Identify which cell holds the provided text, then report its [x, y] central coordinate. 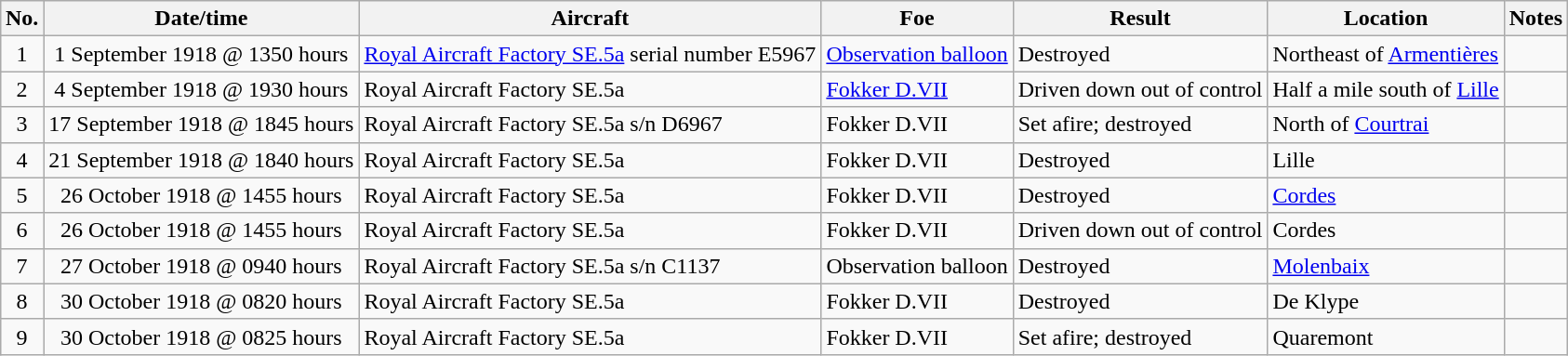
Lille [1386, 160]
Quaremont [1386, 336]
8 [21, 301]
Royal Aircraft Factory SE.5a s/n C1137 [590, 266]
27 October 1918 @ 0940 hours [201, 266]
Royal Aircraft Factory SE.5a s/n D6967 [590, 125]
Royal Aircraft Factory SE.5a serial number E5967 [590, 54]
Molenbaix [1386, 266]
1 September 1918 @ 1350 hours [201, 54]
1 [21, 54]
3 [21, 125]
Date/time [201, 19]
Half a mile south of Lille [1386, 89]
7 [21, 266]
No. [21, 19]
30 October 1918 @ 0820 hours [201, 301]
Result [1140, 19]
De Klype [1386, 301]
17 September 1918 @ 1845 hours [201, 125]
North of Courtrai [1386, 125]
Aircraft [590, 19]
4 [21, 160]
4 September 1918 @ 1930 hours [201, 89]
Foe [917, 19]
21 September 1918 @ 1840 hours [201, 160]
9 [21, 336]
Location [1386, 19]
30 October 1918 @ 0825 hours [201, 336]
Notes [1535, 19]
2 [21, 89]
Northeast of Armentières [1386, 54]
5 [21, 195]
6 [21, 231]
